Provide the [X, Y] coordinate of the cell's center where the given text is located.  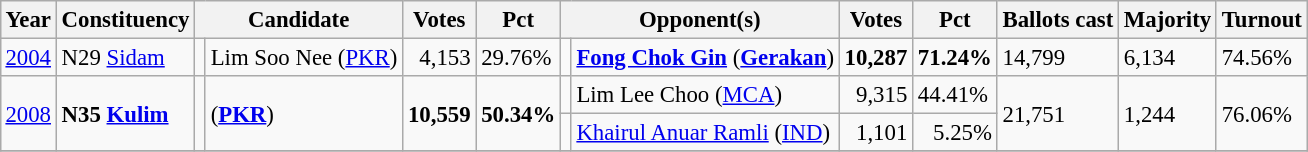
29.76% [518, 57]
Opponent(s) [700, 20]
Khairul Anuar Ramli (IND) [705, 133]
1,101 [876, 133]
(PKR) [304, 114]
74.56% [1262, 57]
5.25% [956, 133]
9,315 [876, 95]
Year [28, 20]
2008 [28, 114]
Ballots cast [1058, 20]
14,799 [1058, 57]
71.24% [956, 57]
6,134 [1168, 57]
1,244 [1168, 114]
Fong Chok Gin (Gerakan) [705, 57]
2004 [28, 57]
44.41% [956, 95]
21,751 [1058, 114]
Lim Lee Choo (MCA) [705, 95]
N29 Sidam [125, 57]
4,153 [440, 57]
Candidate [299, 20]
Constituency [125, 20]
Turnout [1262, 20]
50.34% [518, 114]
N35 Kulim [125, 114]
10,559 [440, 114]
10,287 [876, 57]
Lim Soo Nee (PKR) [304, 57]
Majority [1168, 20]
76.06% [1262, 114]
